Output the [X, Y] coordinate of the center of the cell containing the given text.  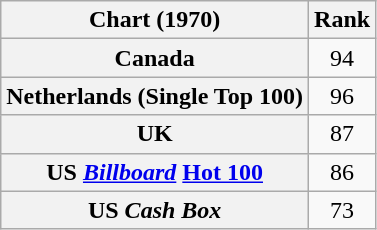
US Billboard Hot 100 [155, 172]
73 [342, 210]
96 [342, 96]
US Cash Box [155, 210]
Rank [342, 20]
86 [342, 172]
Netherlands (Single Top 100) [155, 96]
94 [342, 58]
87 [342, 134]
UK [155, 134]
Canada [155, 58]
Chart (1970) [155, 20]
